Output the [X, Y] coordinate of the center of the cell containing the given text.  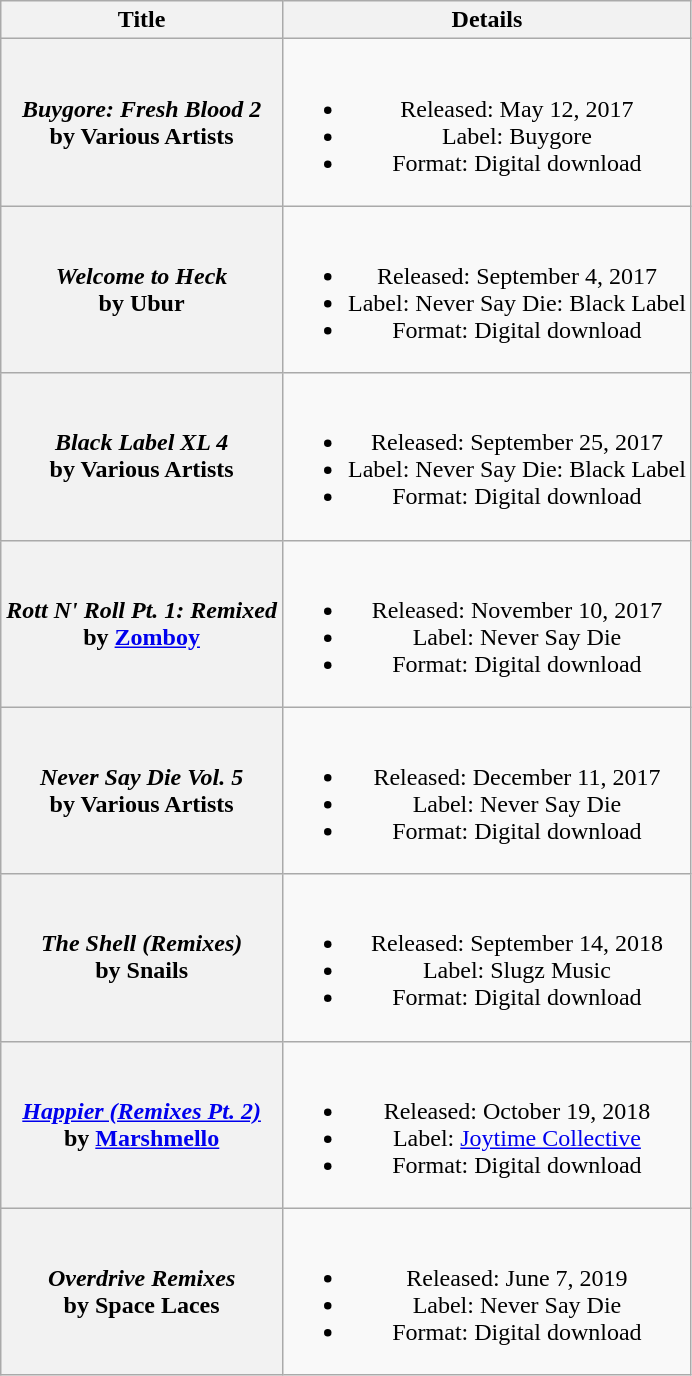
Never Say Die Vol. 5by Various Artists [142, 790]
Released: November 10, 2017Label: Never Say DieFormat: Digital download [486, 624]
Released: September 14, 2018Label: Slugz MusicFormat: Digital download [486, 958]
Released: October 19, 2018Label: Joytime CollectiveFormat: Digital download [486, 1124]
Title [142, 20]
Details [486, 20]
Buygore: Fresh Blood 2by Various Artists [142, 122]
Rott N' Roll Pt. 1: Remixedby Zomboy [142, 624]
Welcome to Heckby Ubur [142, 290]
Overdrive Remixesby Space Laces [142, 1292]
Released: December 11, 2017Label: Never Say DieFormat: Digital download [486, 790]
Released: September 4, 2017Label: Never Say Die: Black LabelFormat: Digital download [486, 290]
Released: May 12, 2017Label: BuygoreFormat: Digital download [486, 122]
The Shell (Remixes)by Snails [142, 958]
Released: September 25, 2017Label: Never Say Die: Black LabelFormat: Digital download [486, 456]
Released: June 7, 2019Label: Never Say DieFormat: Digital download [486, 1292]
Black Label XL 4by Various Artists [142, 456]
Happier (Remixes Pt. 2)by Marshmello [142, 1124]
